From the cell containing the given text, extract its center point as [X, Y] coordinate. 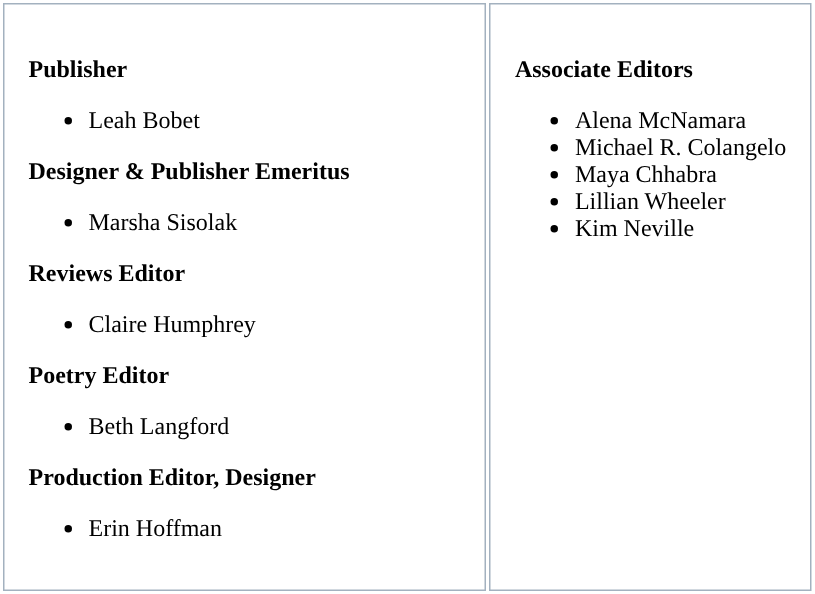
Associate EditorsAlena McNamaraMichael R. ColangeloMaya ChhabraLillian WheelerKim Neville [650, 297]
